For the text-containing cell, return its midpoint in (x, y) coordinate format. 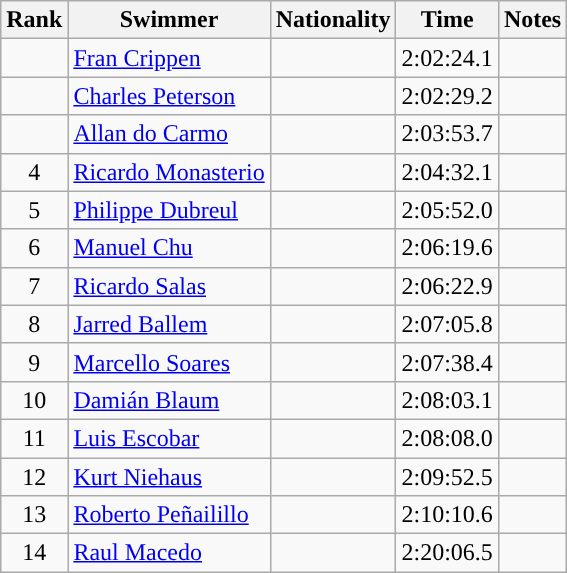
12 (34, 477)
2:20:06.5 (447, 553)
2:02:24.1 (447, 58)
2:06:22.9 (447, 286)
14 (34, 553)
2:10:10.6 (447, 515)
4 (34, 172)
5 (34, 210)
Damián Blaum (169, 400)
13 (34, 515)
Time (447, 20)
Jarred Ballem (169, 324)
2:08:03.1 (447, 400)
Philippe Dubreul (169, 210)
9 (34, 362)
11 (34, 438)
Marcello Soares (169, 362)
Luis Escobar (169, 438)
2:06:19.6 (447, 248)
Raul Macedo (169, 553)
Roberto Peñailillo (169, 515)
Charles Peterson (169, 96)
7 (34, 286)
2:02:29.2 (447, 96)
2:04:32.1 (447, 172)
Ricardo Monasterio (169, 172)
2:03:53.7 (447, 134)
2:08:08.0 (447, 438)
Rank (34, 20)
8 (34, 324)
Fran Crippen (169, 58)
2:07:05.8 (447, 324)
10 (34, 400)
Kurt Niehaus (169, 477)
6 (34, 248)
Manuel Chu (169, 248)
Notes (532, 20)
2:05:52.0 (447, 210)
Nationality (333, 20)
Swimmer (169, 20)
2:09:52.5 (447, 477)
2:07:38.4 (447, 362)
Allan do Carmo (169, 134)
Ricardo Salas (169, 286)
